From the cell containing the given text, extract its center point as [x, y] coordinate. 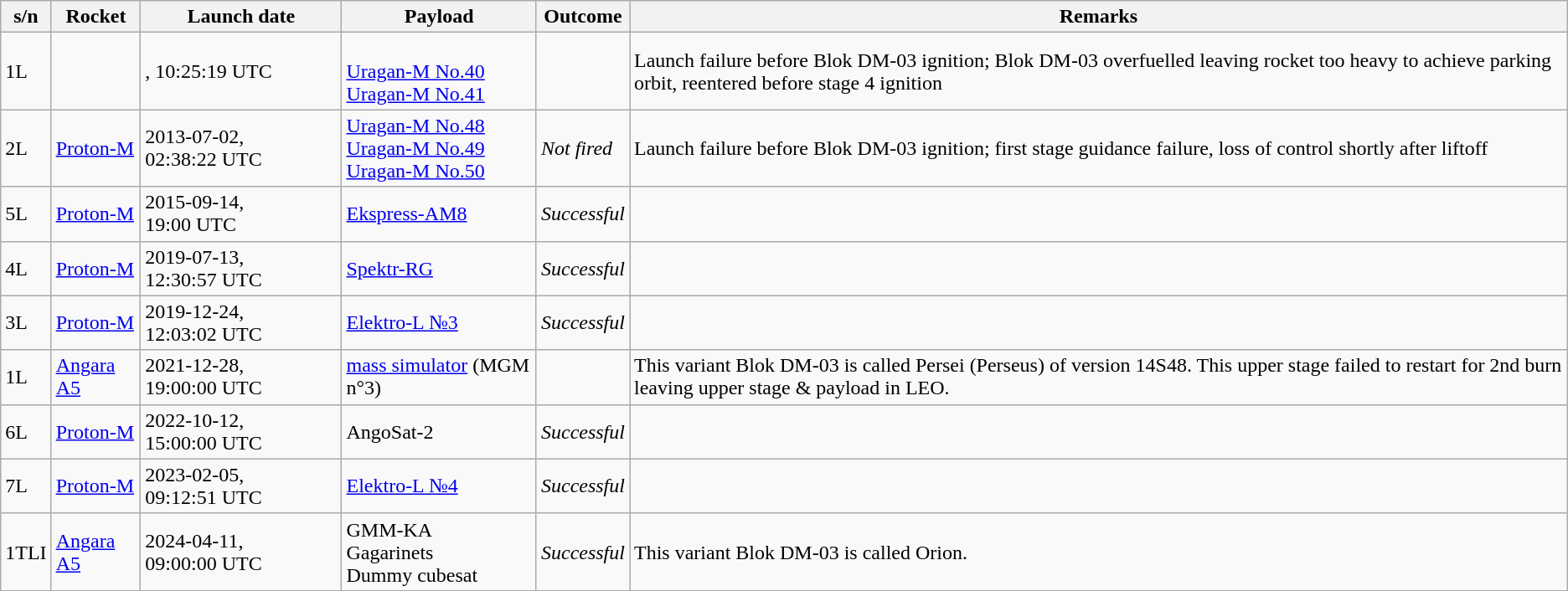
3L [26, 323]
mass simulator (MGM n°3) [439, 377]
, 10:25:19 UTC [241, 71]
Spektr-RG [439, 268]
2019-12-24, 12:03:02 UTC [241, 323]
Outcome [583, 17]
4L [26, 268]
Not fired [583, 148]
2L [26, 148]
This variant Blok DM-03 is called Orion. [1099, 552]
2022-10-12, 15:00:00 UTC [241, 432]
7L [26, 486]
2013-07-02, 02:38:22 UTC [241, 148]
Launch date [241, 17]
Ekspress-AM8 [439, 214]
2024-04-11, 09:00:00 UTC [241, 552]
Launch failure before Blok DM-03 ignition; first stage guidance failure, loss of control shortly after liftoff [1099, 148]
Elektro-L №4 [439, 486]
Remarks [1099, 17]
Uragan-M No.48Uragan-M No.49Uragan-M No.50 [439, 148]
Uragan-M No.40Uragan-M No.41 [439, 71]
AngoSat-2 [439, 432]
GMM-KAGagarinetsDummy cubesat [439, 552]
2023-02-05, 09:12:51 UTC [241, 486]
s/n [26, 17]
6L [26, 432]
Rocket [95, 17]
Elektro-L №3 [439, 323]
2019-07-13, 12:30:57 UTC [241, 268]
5L [26, 214]
2015-09-14, 19:00 UTC [241, 214]
Payload [439, 17]
1TLI [26, 552]
2021-12-28, 19:00:00 UTC [241, 377]
